Detect which cell encompasses the target text, then output its [x, y] center coordinate. 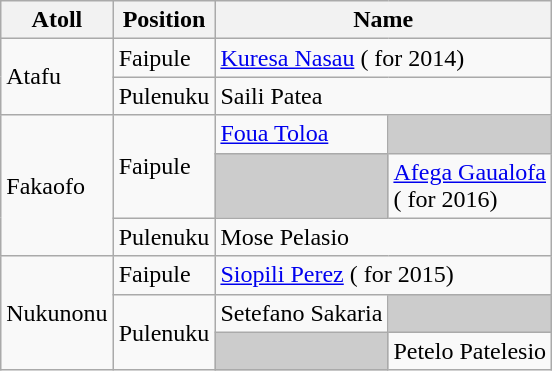
Siopili Perez ( for 2015) [384, 275]
Foua Toloa [302, 134]
Petelo Patelesio [470, 351]
Atoll [57, 20]
Saili Patea [384, 96]
Setefano Sakaria [302, 313]
Fakaofo [57, 186]
Kuresa Nasau ( for 2014) [384, 58]
Afega Gaualofa( for 2016) [470, 186]
Atafu [57, 77]
Nukunonu [57, 313]
Position [164, 20]
Name [384, 20]
Mose Pelasio [384, 237]
